Locate the cell with the specified text and output its [X, Y] center coordinate. 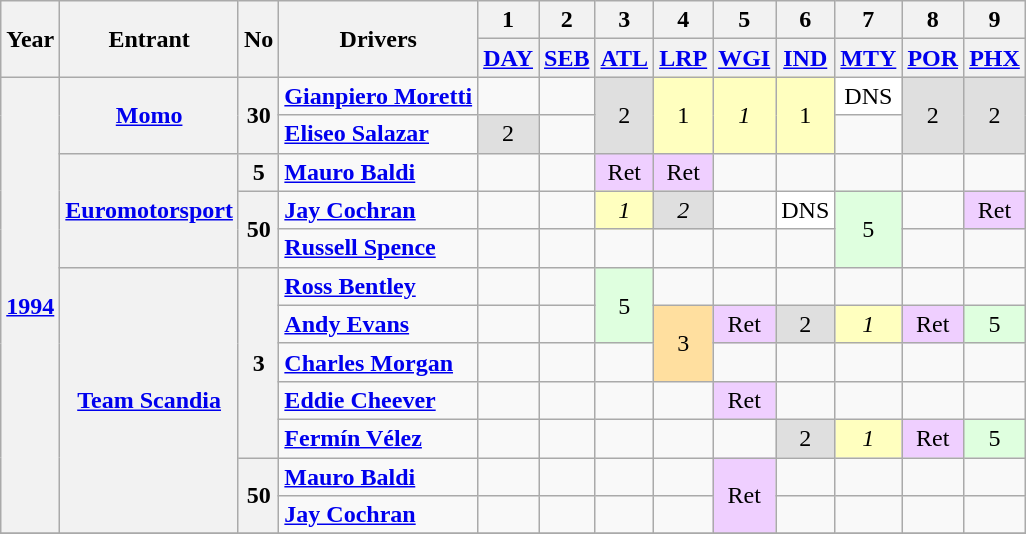
POR [933, 58]
Drivers [378, 39]
Momo [150, 115]
MTY [868, 58]
Year [30, 39]
Eliseo Salazar [378, 134]
8 [933, 20]
4 [684, 20]
LRP [684, 58]
1994 [30, 306]
Euromotorsport [150, 210]
Ross Bentley [378, 286]
6 [806, 20]
Team Scandia [150, 400]
7 [868, 20]
Entrant [150, 39]
Russell Spence [378, 248]
9 [995, 20]
DAY [508, 58]
No [258, 39]
WGI [744, 58]
Andy Evans [378, 324]
Fermín Vélez [378, 438]
Charles Morgan [378, 362]
Gianpiero Moretti [378, 96]
IND [806, 58]
SEB [567, 58]
ATL [624, 58]
PHX [995, 58]
Eddie Cheever [378, 400]
30 [258, 115]
